Capture the cell that displays the provided text and extract its [X, Y] central coordinate. 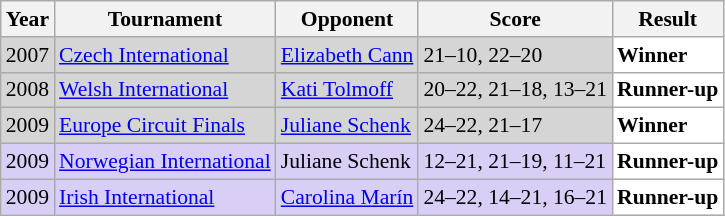
Opponent [348, 19]
Result [668, 19]
Czech International [165, 55]
Irish International [165, 197]
2007 [28, 55]
Elizabeth Cann [348, 55]
Carolina Marín [348, 197]
Score [515, 19]
21–10, 22–20 [515, 55]
24–22, 14–21, 16–21 [515, 197]
24–22, 21–17 [515, 126]
Year [28, 19]
Europe Circuit Finals [165, 126]
20–22, 21–18, 13–21 [515, 90]
Welsh International [165, 90]
12–21, 21–19, 11–21 [515, 162]
Norwegian International [165, 162]
Tournament [165, 19]
Kati Tolmoff [348, 90]
2008 [28, 90]
